Return [x, y] of the center of cell containing provided text 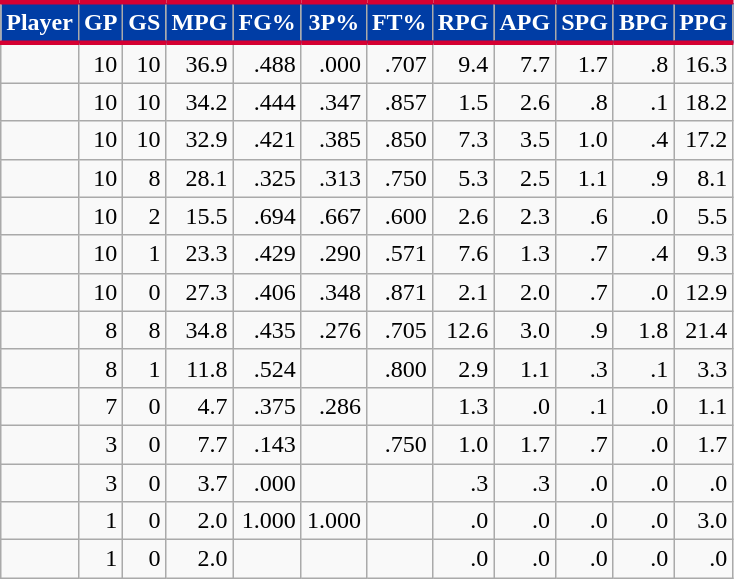
RPG [463, 22]
PPG [704, 22]
.571 [399, 254]
27.3 [200, 292]
.800 [399, 368]
.406 [267, 292]
17.2 [704, 140]
.707 [399, 63]
GS [144, 22]
.276 [334, 330]
5.5 [704, 216]
FT% [399, 22]
11.8 [200, 368]
7.6 [463, 254]
.143 [267, 444]
4.7 [200, 406]
.421 [267, 140]
34.8 [200, 330]
9.4 [463, 63]
15.5 [200, 216]
.6 [585, 216]
.850 [399, 140]
21.4 [704, 330]
.488 [267, 63]
1.8 [643, 330]
7.3 [463, 140]
36.9 [200, 63]
2.3 [525, 216]
9.3 [704, 254]
.694 [267, 216]
5.3 [463, 178]
.429 [267, 254]
.871 [399, 292]
.524 [267, 368]
.347 [334, 102]
.705 [399, 330]
.444 [267, 102]
3.3 [704, 368]
.600 [399, 216]
.857 [399, 102]
12.6 [463, 330]
1.5 [463, 102]
.313 [334, 178]
8.1 [704, 178]
3P% [334, 22]
32.9 [200, 140]
16.3 [704, 63]
3.7 [200, 483]
.290 [334, 254]
28.1 [200, 178]
.348 [334, 292]
Player [40, 22]
.375 [267, 406]
.435 [267, 330]
2.9 [463, 368]
MPG [200, 22]
2.1 [463, 292]
12.9 [704, 292]
3.5 [525, 140]
18.2 [704, 102]
.286 [334, 406]
.325 [267, 178]
.667 [334, 216]
SPG [585, 22]
7 [100, 406]
2 [144, 216]
2.5 [525, 178]
.385 [334, 140]
BPG [643, 22]
GP [100, 22]
APG [525, 22]
34.2 [200, 102]
23.3 [200, 254]
FG% [267, 22]
